Extract the (X, Y) coordinate from the center of the cell holding the provided text.  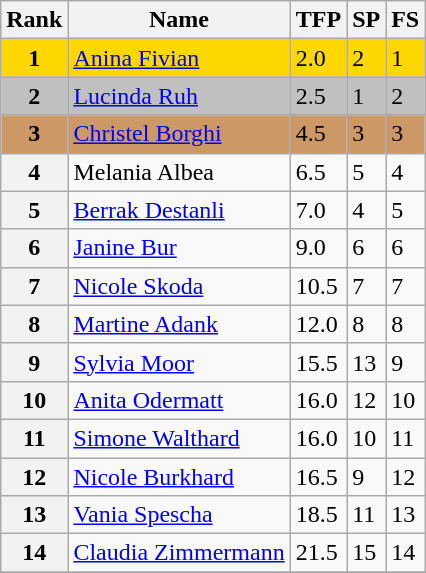
Vania Spescha (179, 515)
12.0 (318, 324)
Nicole Burkhard (179, 477)
Christel Borghi (179, 134)
Anina Fivian (179, 58)
Sylvia Moor (179, 362)
Anita Odermatt (179, 400)
10.5 (318, 286)
Simone Walthard (179, 438)
Berrak Destanli (179, 210)
15 (366, 553)
Rank (34, 20)
Janine Bur (179, 248)
Nicole Skoda (179, 286)
18.5 (318, 515)
Claudia Zimmermann (179, 553)
Melania Albea (179, 172)
2.0 (318, 58)
9.0 (318, 248)
Martine Adank (179, 324)
16.5 (318, 477)
2.5 (318, 96)
TFP (318, 20)
21.5 (318, 553)
FS (406, 20)
Name (179, 20)
6.5 (318, 172)
SP (366, 20)
4.5 (318, 134)
Lucinda Ruh (179, 96)
15.5 (318, 362)
7.0 (318, 210)
